Capture the cell that displays the provided text and extract its [X, Y] central coordinate. 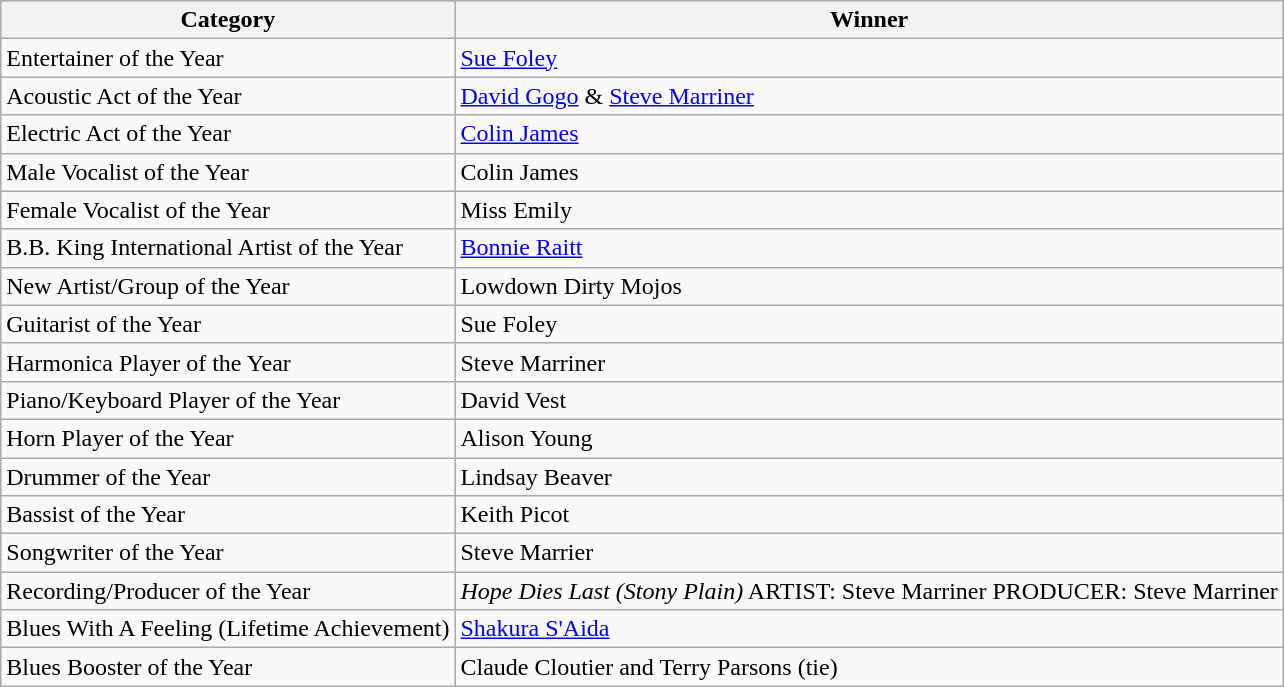
Songwriter of the Year [228, 553]
Piano/Keyboard Player of the Year [228, 400]
Keith Picot [869, 515]
New Artist/Group of the Year [228, 286]
Acoustic Act of the Year [228, 96]
Miss Emily [869, 210]
Female Vocalist of the Year [228, 210]
B.B. King International Artist of the Year [228, 248]
Blues Booster of the Year [228, 667]
Claude Cloutier and Terry Parsons (tie) [869, 667]
Lindsay Beaver [869, 477]
Lowdown Dirty Mojos [869, 286]
Shakura S'Aida [869, 629]
Alison Young [869, 438]
Bonnie Raitt [869, 248]
Bassist of the Year [228, 515]
Guitarist of the Year [228, 324]
Recording/Producer of the Year [228, 591]
Steve Marriner [869, 362]
Harmonica Player of the Year [228, 362]
Electric Act of the Year [228, 134]
Entertainer of the Year [228, 58]
Blues With A Feeling (Lifetime Achievement) [228, 629]
Horn Player of the Year [228, 438]
Hope Dies Last (Stony Plain) ARTIST: Steve Marriner PRODUCER: Steve Marriner [869, 591]
Category [228, 20]
Winner [869, 20]
David Vest [869, 400]
Male Vocalist of the Year [228, 172]
David Gogo & Steve Marriner [869, 96]
Drummer of the Year [228, 477]
Steve Marrier [869, 553]
